Extract the [X, Y] coordinate from the center of the cell holding the provided text.  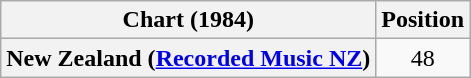
New Zealand (Recorded Music NZ) [188, 58]
48 [423, 58]
Chart (1984) [188, 20]
Position [423, 20]
